Provide the (x, y) coordinate of the cell's center where the given text is located.  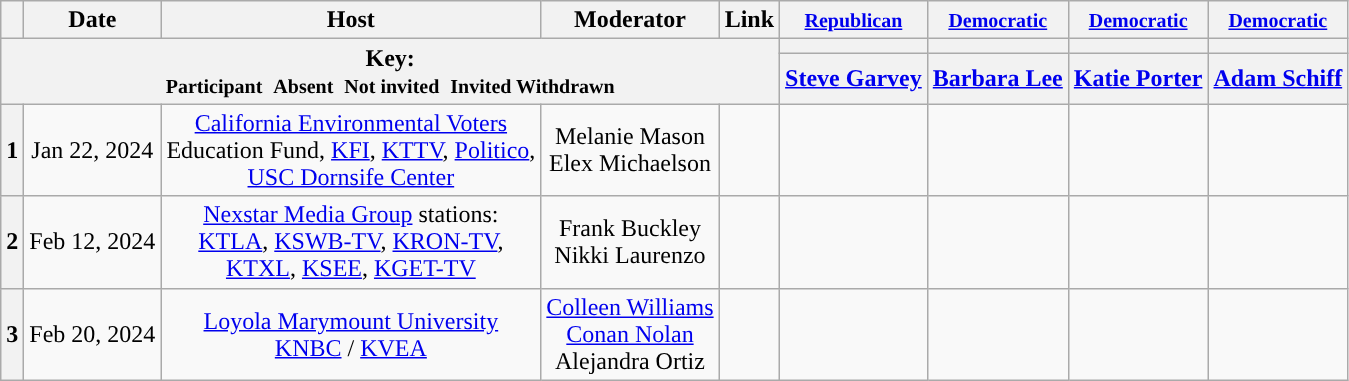
Melanie MasonElex Michaelson (630, 150)
Jan 22, 2024 (92, 150)
Barbara Lee (998, 78)
Date (92, 20)
2 (12, 242)
Feb 12, 2024 (92, 242)
Republican (854, 20)
Moderator (630, 20)
Feb 20, 2024 (92, 334)
Frank BuckleyNikki Laurenzo (630, 242)
Katie Porter (1138, 78)
1 (12, 150)
3 (12, 334)
Link (749, 20)
California Environmental VotersEducation Fund, KFI, KTTV, Politico, USC Dornsife Center (351, 150)
Nexstar Media Group stations:KTLA, KSWB-TV, KRON-TV,KTXL, KSEE, KGET-TV (351, 242)
Colleen WilliamsConan NolanAlejandra Ortiz (630, 334)
Steve Garvey (854, 78)
Key: Participant Absent Not invited Invited Withdrawn (390, 72)
Host (351, 20)
Loyola Marymount UniversityKNBC / KVEA (351, 334)
Adam Schiff (1278, 78)
